Find where the given text appears and provide that cell's center as (x, y) coordinate. 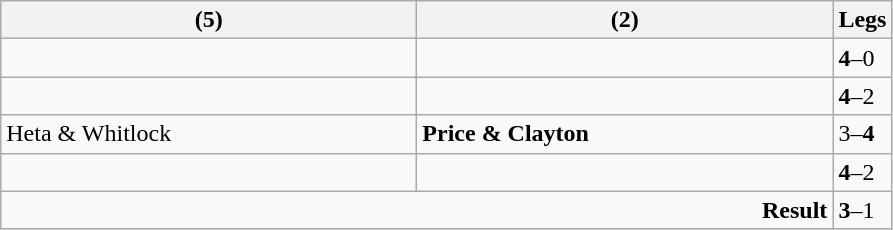
4–0 (862, 58)
Result (417, 210)
Heta & Whitlock (209, 134)
(5) (209, 20)
(2) (625, 20)
3–1 (862, 210)
Price & Clayton (625, 134)
3–4 (862, 134)
Legs (862, 20)
